Search for the cell housing the specified text and yield its (X, Y) center coordinate. 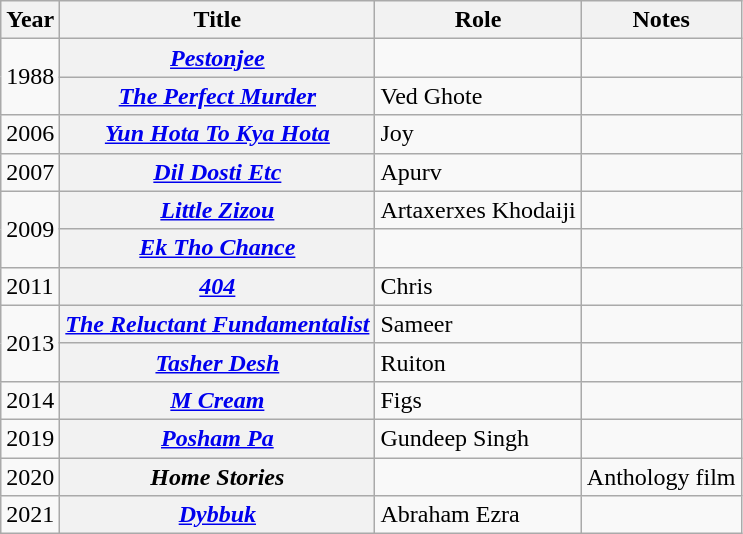
404 (218, 286)
Pestonjee (218, 58)
Joy (478, 134)
Chris (478, 286)
2014 (30, 400)
2007 (30, 172)
Tasher Desh (218, 362)
Figs (478, 400)
2006 (30, 134)
2019 (30, 438)
Yun Hota To Kya Hota (218, 134)
Role (478, 20)
Little Zizou (218, 210)
2021 (30, 515)
Title (218, 20)
Posham Pa (218, 438)
Artaxerxes Khodaiji (478, 210)
2011 (30, 286)
Home Stories (218, 477)
Ved Ghote (478, 96)
Dybbuk (218, 515)
Gundeep Singh (478, 438)
Abraham Ezra (478, 515)
2013 (30, 343)
Notes (661, 20)
Anthology film (661, 477)
Ek Tho Chance (218, 248)
Dil Dosti Etc (218, 172)
Ruiton (478, 362)
The Perfect Murder (218, 96)
Apurv (478, 172)
The Reluctant Fundamentalist (218, 324)
M Cream (218, 400)
1988 (30, 77)
2020 (30, 477)
2009 (30, 229)
Sameer (478, 324)
Year (30, 20)
